Extract the [X, Y] coordinate from the center of the cell holding the provided text.  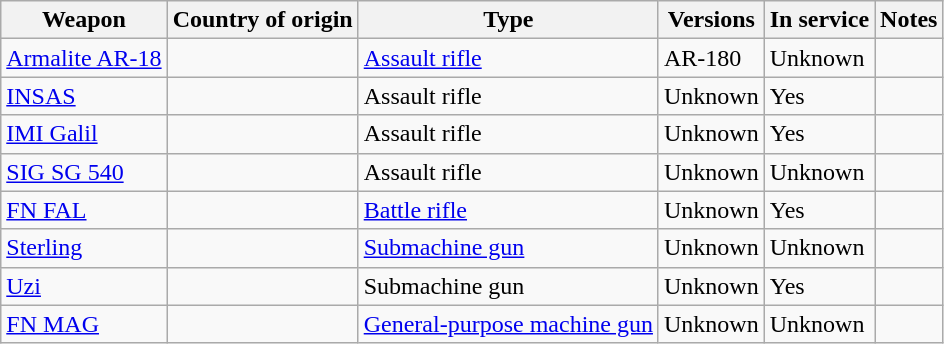
Country of origin [262, 20]
Versions [711, 20]
Weapon [84, 20]
Armalite AR-18 [84, 58]
FN MAG [84, 324]
Type [508, 20]
Battle rifle [508, 210]
Sterling [84, 248]
Uzi [84, 286]
Notes [909, 20]
FN FAL [84, 210]
In service [819, 20]
SIG SG 540 [84, 172]
IMI Galil [84, 134]
INSAS [84, 96]
General-purpose machine gun [508, 324]
AR-180 [711, 58]
